Return the (X, Y) coordinate for the center point of the cell that contains the specified text.  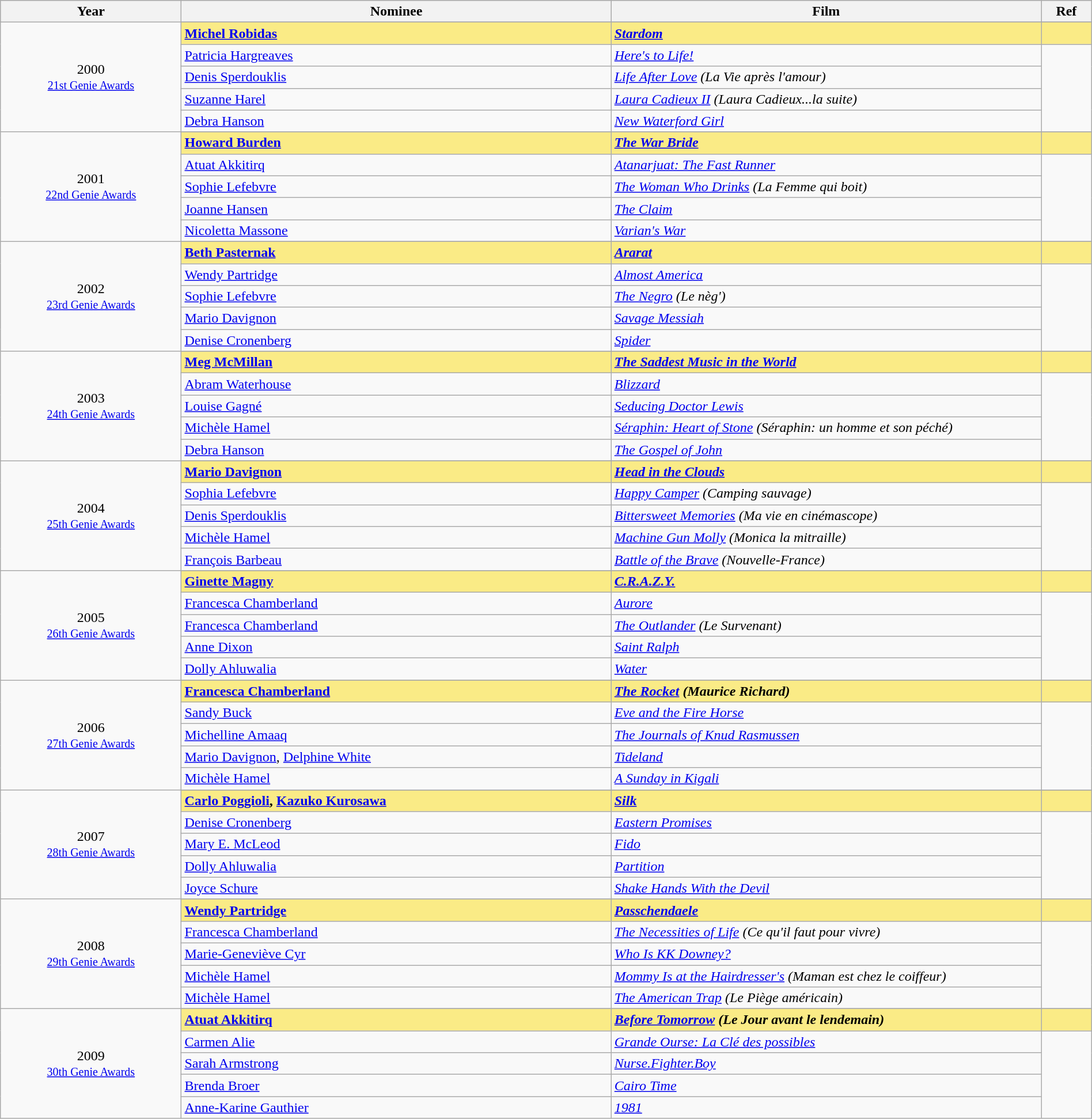
Séraphin: Heart of Stone (Séraphin: un homme et son péché) (826, 428)
Aurore (826, 603)
Shake Hands With the Devil (826, 888)
Marie-Geneviève Cyr (396, 954)
Battle of the Brave (Nouvelle-France) (826, 559)
Howard Burden (396, 143)
Brenda Broer (396, 1086)
2009 30th Genie Awards (91, 1064)
Mary E. McLeod (396, 844)
Anne-Karine Gauthier (396, 1107)
Bittersweet Memories (Ma vie en cinémascope) (826, 515)
Anne Dixon (396, 647)
The Gospel of John (826, 450)
Partition (826, 866)
The American Trap (Le Piège américain) (826, 998)
2004 25th Genie Awards (91, 515)
The Saddest Music in the World (826, 362)
2000 21st Genie Awards (91, 77)
Eve and the Fire Horse (826, 713)
Saint Ralph (826, 647)
1981 (826, 1107)
2006 27th Genie Awards (91, 735)
Who Is KK Downey? (826, 954)
2003 24th Genie Awards (91, 406)
The Woman Who Drinks (La Femme qui boit) (826, 187)
Year (91, 12)
The Journals of Knud Rasmussen (826, 735)
Blizzard (826, 384)
Mario Davignon, Delphine White (396, 757)
Head in the Clouds (826, 472)
Cairo Time (826, 1086)
2005 26th Genie Awards (91, 625)
Abram Waterhouse (396, 384)
Happy Camper (Camping sauvage) (826, 494)
Beth Pasternak (396, 252)
New Waterford Girl (826, 121)
Nominee (396, 12)
Spider (826, 340)
Michel Robidas (396, 33)
Atanarjuat: The Fast Runner (826, 165)
Sarah Armstrong (396, 1064)
Water (826, 669)
Louise Gagné (396, 406)
Passchendaele (826, 910)
Nurse.Fighter.Boy (826, 1064)
Seducing Doctor Lewis (826, 406)
Carmen Alie (396, 1042)
2001 22nd Genie Awards (91, 187)
2007 28th Genie Awards (91, 844)
C.R.A.Z.Y. (826, 581)
Before Tomorrow (Le Jour avant le lendemain) (826, 1020)
Machine Gun Molly (Monica la mitraille) (826, 537)
François Barbeau (396, 559)
Laura Cadieux II (Laura Cadieux...la suite) (826, 99)
Eastern Promises (826, 822)
Ginette Magny (396, 581)
Stardom (826, 33)
The Necessities of Life (Ce qu'il faut pour vivre) (826, 932)
Film (826, 12)
Carlo Poggioli, Kazuko Kurosawa (396, 801)
Savage Messiah (826, 318)
The Negro (Le nèg') (826, 297)
Grande Ourse: La Clé des possibles (826, 1042)
A Sunday in Kigali (826, 779)
Tideland (826, 757)
The Outlander (Le Survenant) (826, 625)
Sophia Lefebvre (396, 494)
Varian's War (826, 230)
Sandy Buck (396, 713)
Meg McMillan (396, 362)
2002 23rd Genie Awards (91, 296)
The Claim (826, 208)
Ararat (826, 252)
Mommy Is at the Hairdresser's (Maman est chez le coiffeur) (826, 976)
Almost America (826, 275)
Joanne Hansen (396, 208)
Fido (826, 844)
Silk (826, 801)
Life After Love (La Vie après l'amour) (826, 77)
The Rocket (Maurice Richard) (826, 691)
Michelline Amaaq (396, 735)
Patricia Hargreaves (396, 55)
Joyce Schure (396, 888)
Here's to Life! (826, 55)
Nicoletta Massone (396, 230)
Ref (1067, 12)
The War Bride (826, 143)
2008 29th Genie Awards (91, 954)
Suzanne Harel (396, 99)
